Find where the given text appears and provide that cell's center as (X, Y) coordinate. 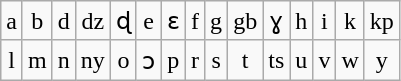
m (37, 60)
b (37, 21)
ɖ (123, 21)
ɔ (148, 60)
v (324, 60)
u (302, 60)
s (216, 60)
h (302, 21)
p (174, 60)
a (12, 21)
g (216, 21)
r (196, 60)
k (350, 21)
t (246, 60)
w (350, 60)
d (64, 21)
ɣ (276, 21)
y (382, 60)
i (324, 21)
ts (276, 60)
o (123, 60)
kp (382, 21)
l (12, 60)
e (148, 21)
ny (92, 60)
dz (92, 21)
ɛ (174, 21)
f (196, 21)
n (64, 60)
gb (246, 21)
